Capture the cell that displays the provided text and extract its [x, y] central coordinate. 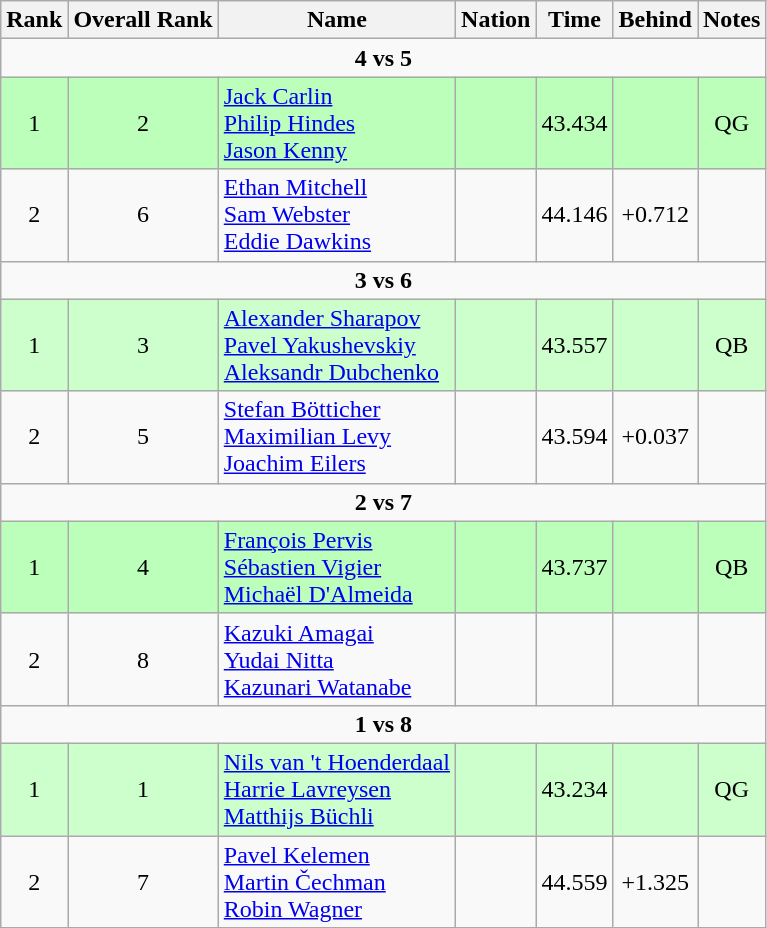
Rank [34, 20]
+1.325 [655, 882]
6 [143, 215]
43.737 [574, 567]
43.434 [574, 123]
43.594 [574, 437]
François PervisSébastien VigierMichaël D'Almeida [336, 567]
Notes [732, 20]
Alexander SharapovPavel YakushevskiyAleksandr Dubchenko [336, 345]
Ethan MitchellSam WebsterEddie Dawkins [336, 215]
Nation [496, 20]
Kazuki AmagaiYudai NittaKazunari Watanabe [336, 659]
8 [143, 659]
2 vs 7 [384, 502]
3 vs 6 [384, 280]
43.557 [574, 345]
44.559 [574, 882]
Behind [655, 20]
1 vs 8 [384, 724]
4 vs 5 [384, 58]
44.146 [574, 215]
Name [336, 20]
Jack CarlinPhilip HindesJason Kenny [336, 123]
Time [574, 20]
+0.712 [655, 215]
5 [143, 437]
Pavel KelemenMartin ČechmanRobin Wagner [336, 882]
43.234 [574, 789]
3 [143, 345]
Overall Rank [143, 20]
Nils van 't HoenderdaalHarrie LavreysenMatthijs Büchli [336, 789]
7 [143, 882]
Stefan BötticherMaximilian LevyJoachim Eilers [336, 437]
4 [143, 567]
+0.037 [655, 437]
